Search for the cell housing the specified text and yield its [x, y] center coordinate. 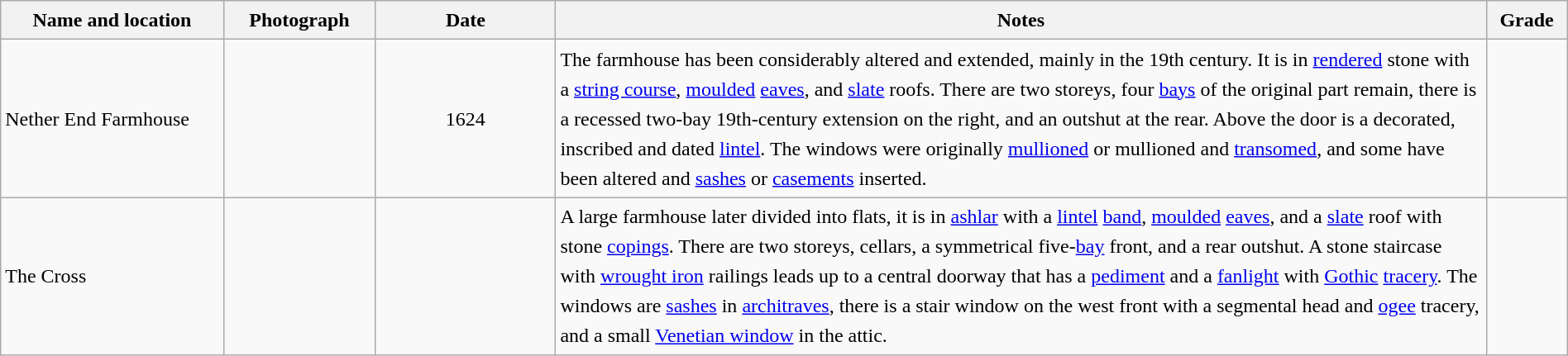
Notes [1021, 20]
The Cross [112, 276]
Photograph [299, 20]
Nether End Farmhouse [112, 119]
Grade [1527, 20]
Name and location [112, 20]
Date [466, 20]
1624 [466, 119]
